Scan for the cell matching the given text and deliver its [X, Y] coordinate at center. 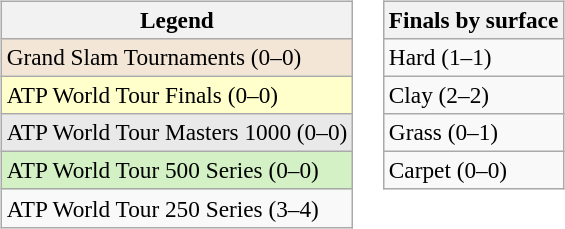
ATP World Tour Masters 1000 (0–0) [176, 133]
Clay (2–2) [473, 95]
Carpet (0–0) [473, 171]
ATP World Tour 500 Series (0–0) [176, 171]
Hard (1–1) [473, 57]
Legend [176, 20]
ATP World Tour 250 Series (3–4) [176, 208]
Grand Slam Tournaments (0–0) [176, 57]
Grass (0–1) [473, 133]
ATP World Tour Finals (0–0) [176, 95]
Finals by surface [473, 20]
